Extract the (X, Y) coordinate from the center of the cell holding the provided text.  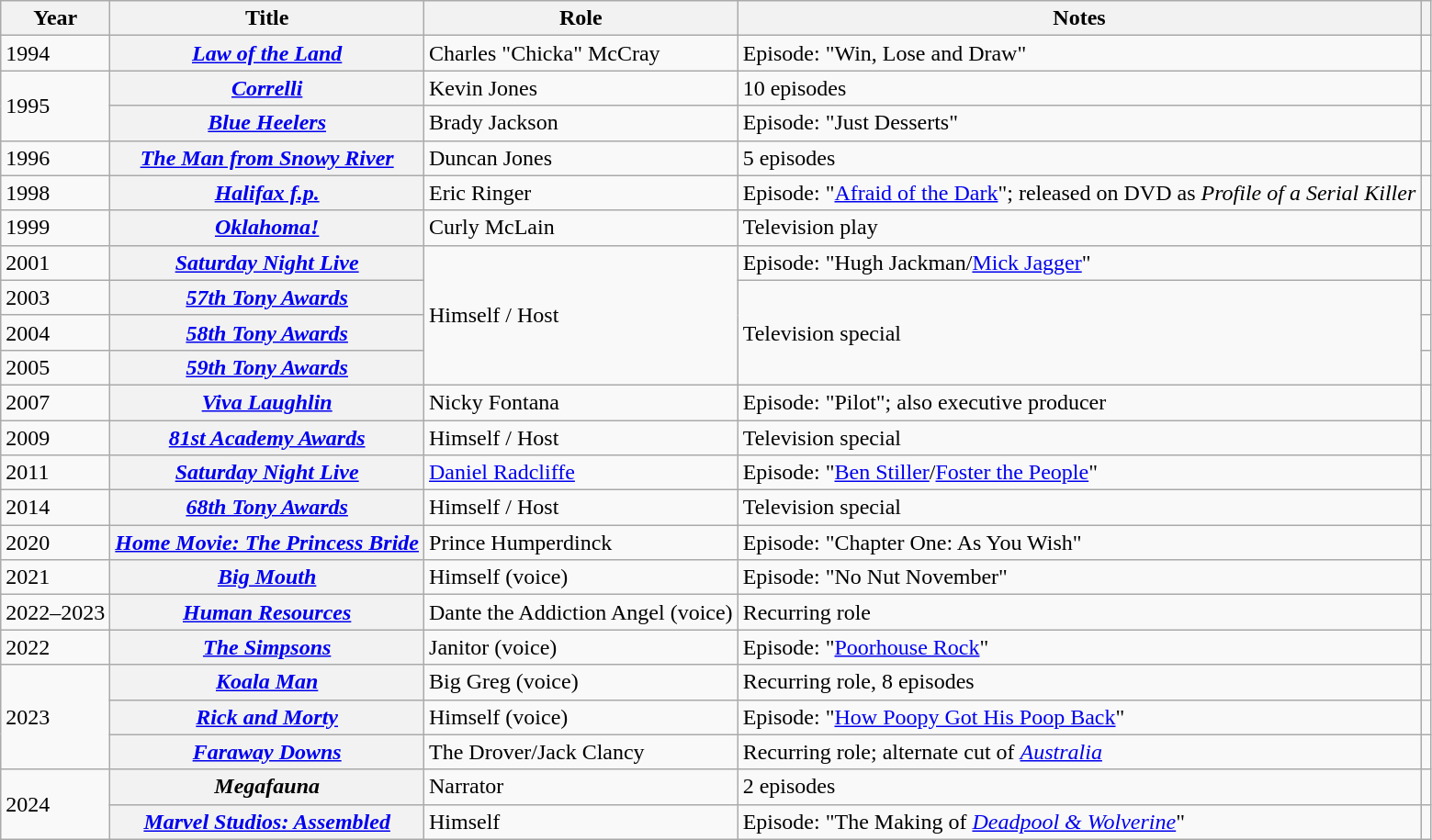
Role (581, 18)
The Simpsons (267, 647)
2020 (55, 543)
Nicky Fontana (581, 402)
Home Movie: The Princess Bride (267, 543)
Correlli (267, 88)
2024 (55, 804)
Law of the Land (267, 53)
Prince Humperdinck (581, 543)
Episode: "Pilot"; also executive producer (1079, 402)
Year (55, 18)
Curly McLain (581, 228)
2003 (55, 297)
Episode: "Poorhouse Rock" (1079, 647)
2021 (55, 577)
Episode: "Just Desserts" (1079, 123)
The Drover/Jack Clancy (581, 752)
59th Tony Awards (267, 367)
Human Resources (267, 612)
2009 (55, 438)
58th Tony Awards (267, 332)
Title (267, 18)
Viva Laughlin (267, 402)
Duncan Jones (581, 158)
Big Mouth (267, 577)
2014 (55, 508)
The Man from Snowy River (267, 158)
5 episodes (1079, 158)
Janitor (voice) (581, 647)
1994 (55, 53)
Big Greg (voice) (581, 682)
2004 (55, 332)
Recurring role, 8 episodes (1079, 682)
2022 (55, 647)
Halifax f.p. (267, 193)
Koala Man (267, 682)
Notes (1079, 18)
1998 (55, 193)
Episode: "Hugh Jackman/Mick Jagger" (1079, 263)
2011 (55, 473)
2 episodes (1079, 787)
Television play (1079, 228)
Episode: "Win, Lose and Draw" (1079, 53)
1995 (55, 106)
Recurring role (1079, 612)
Megafauna (267, 787)
Episode: "How Poopy Got His Poop Back" (1079, 717)
2001 (55, 263)
Kevin Jones (581, 88)
Narrator (581, 787)
Episode: "No Nut November" (1079, 577)
Episode: "The Making of Deadpool & Wolverine" (1079, 822)
1999 (55, 228)
Marvel Studios: Assembled (267, 822)
2022–2023 (55, 612)
Eric Ringer (581, 193)
Brady Jackson (581, 123)
Blue Heelers (267, 123)
57th Tony Awards (267, 297)
2005 (55, 367)
Dante the Addiction Angel (voice) (581, 612)
Himself (581, 822)
1996 (55, 158)
Recurring role; alternate cut of Australia (1079, 752)
Rick and Morty (267, 717)
Episode: "Chapter One: As You Wish" (1079, 543)
Charles "Chicka" McCray (581, 53)
68th Tony Awards (267, 508)
Daniel Radcliffe (581, 473)
Oklahoma! (267, 228)
Faraway Downs (267, 752)
81st Academy Awards (267, 438)
Episode: "Ben Stiller/Foster the People" (1079, 473)
2023 (55, 717)
2007 (55, 402)
10 episodes (1079, 88)
Episode: "Afraid of the Dark"; released on DVD as Profile of a Serial Killer (1079, 193)
